Pinpoint the cell where the given text exists, returning its [X, Y] midpoint coordinate. 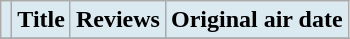
Title [42, 20]
Original air date [256, 20]
Reviews [118, 20]
